Pinpoint the cell where the given text exists, returning its [x, y] midpoint coordinate. 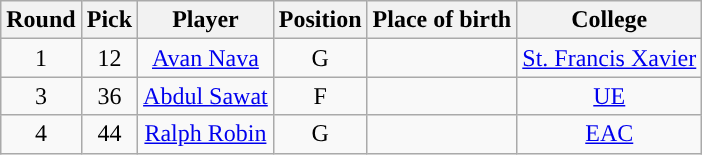
Position [320, 20]
Abdul Sawat [206, 96]
F [320, 96]
EAC [610, 134]
3 [41, 96]
Pick [109, 20]
College [610, 20]
1 [41, 58]
St. Francis Xavier [610, 58]
UE [610, 96]
Place of birth [442, 20]
36 [109, 96]
4 [41, 134]
Ralph Robin [206, 134]
Round [41, 20]
44 [109, 134]
Avan Nava [206, 58]
12 [109, 58]
Player [206, 20]
